Return the [x, y] coordinate for the center point of the cell that contains the specified text.  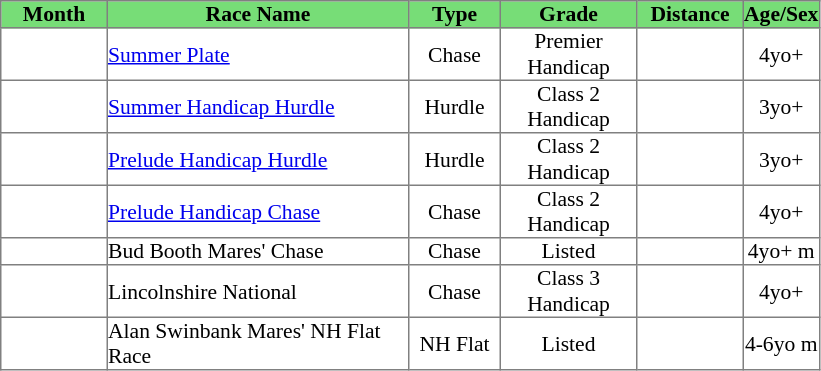
Alan Swinbank Mares' NH Flat Race [258, 343]
4yo+ m [781, 252]
Lincolnshire National [258, 291]
4-6yo m [781, 343]
Age/Sex [781, 14]
Type [455, 14]
Class 3 Handicap [568, 291]
Prelude Handicap Hurdle [258, 159]
Grade [568, 14]
Month [54, 14]
Prelude Handicap Chase [258, 211]
Bud Booth Mares' Chase [258, 252]
Premier Handicap [568, 54]
Distance [690, 14]
Race Name [258, 14]
Summer Handicap Hurdle [258, 106]
NH Flat [455, 343]
Summer Plate [258, 54]
